Provide the [x, y] coordinate of the cell's center where the given text is located.  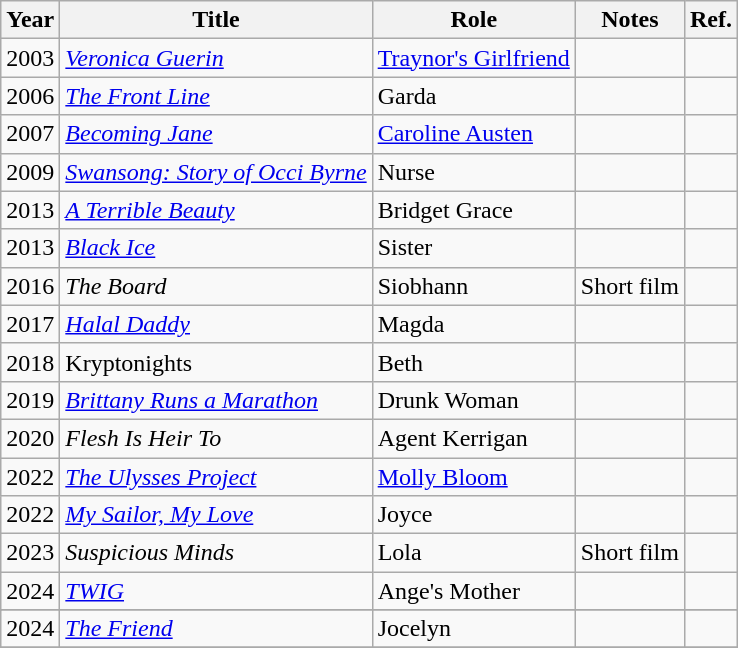
Flesh Is Heir To [216, 438]
2019 [30, 400]
Title [216, 20]
My Sailor, My Love [216, 515]
2020 [30, 438]
Black Ice [216, 248]
Becoming Jane [216, 134]
Notes [630, 20]
Kryptonights [216, 362]
Jocelyn [474, 629]
Bridget Grace [474, 210]
2006 [30, 96]
Molly Bloom [474, 477]
Siobhann [474, 286]
Role [474, 20]
The Board [216, 286]
Ange's Mother [474, 591]
Halal Daddy [216, 324]
Ref. [710, 20]
2017 [30, 324]
Caroline Austen [474, 134]
Year [30, 20]
Garda [474, 96]
Veronica Guerin [216, 58]
2018 [30, 362]
2016 [30, 286]
The Front Line [216, 96]
2009 [30, 172]
Beth [474, 362]
2007 [30, 134]
Nurse [474, 172]
Sister [474, 248]
Drunk Woman [474, 400]
Joyce [474, 515]
2023 [30, 553]
The Ulysses Project [216, 477]
A Terrible Beauty [216, 210]
Swansong: Story of Occi Byrne [216, 172]
Magda [474, 324]
Brittany Runs a Marathon [216, 400]
The Friend [216, 629]
Traynor's Girlfriend [474, 58]
TWIG [216, 591]
Agent Kerrigan [474, 438]
2003 [30, 58]
Suspicious Minds [216, 553]
Lola [474, 553]
